From the cell containing the given text, extract its center point as (X, Y) coordinate. 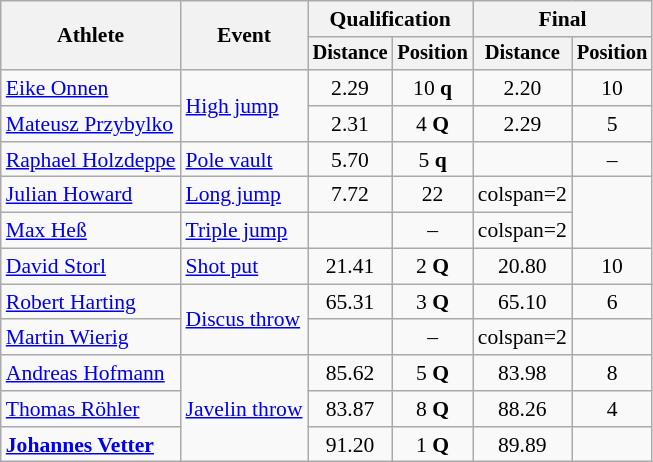
Julian Howard (91, 195)
Shot put (244, 267)
5 (612, 124)
Max Heß (91, 231)
65.31 (350, 302)
88.26 (522, 409)
2 Q (432, 267)
Mateusz Przybylko (91, 124)
Raphael Holzdeppe (91, 160)
Javelin throw (244, 408)
21.41 (350, 267)
85.62 (350, 373)
65.10 (522, 302)
8 (612, 373)
Qualification (390, 19)
8 Q (432, 409)
4 (612, 409)
Long jump (244, 195)
3 Q (432, 302)
Triple jump (244, 231)
Final (562, 19)
5 q (432, 160)
2.31 (350, 124)
7.72 (350, 195)
83.98 (522, 373)
Martin Wierig (91, 338)
Pole vault (244, 160)
Robert Harting (91, 302)
83.87 (350, 409)
6 (612, 302)
Thomas Röhler (91, 409)
Discus throw (244, 320)
Andreas Hofmann (91, 373)
20.80 (522, 267)
Eike Onnen (91, 88)
David Storl (91, 267)
5 Q (432, 373)
5.70 (350, 160)
High jump (244, 106)
10 q (432, 88)
2.20 (522, 88)
Event (244, 36)
Athlete (91, 36)
4 Q (432, 124)
22 (432, 195)
